Search for the cell housing the specified text and yield its [X, Y] center coordinate. 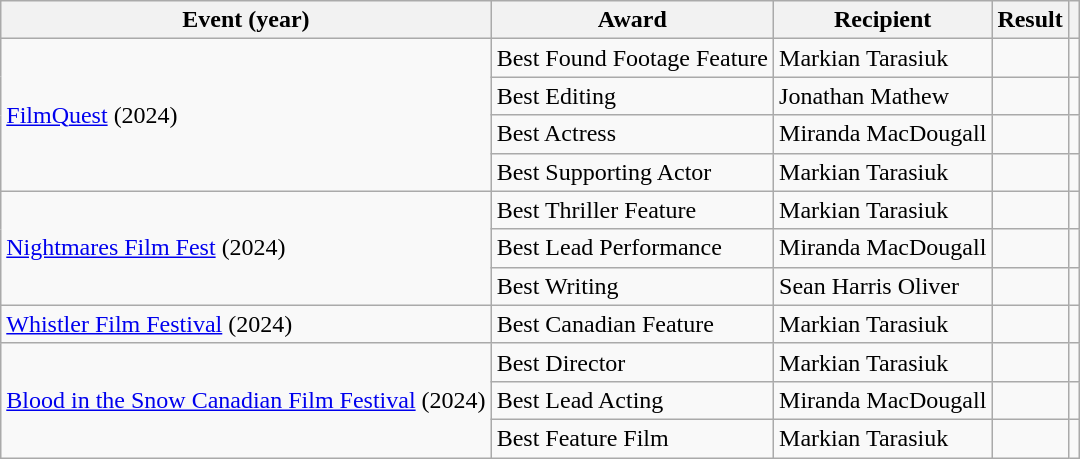
Best Writing [632, 286]
Whistler Film Festival (2024) [246, 324]
FilmQuest (2024) [246, 115]
Sean Harris Oliver [883, 286]
Award [632, 20]
Jonathan Mathew [883, 96]
Best Thriller Feature [632, 210]
Best Actress [632, 134]
Best Found Footage Feature [632, 58]
Best Editing [632, 96]
Best Canadian Feature [632, 324]
Best Lead Acting [632, 400]
Best Lead Performance [632, 248]
Blood in the Snow Canadian Film Festival (2024) [246, 400]
Best Feature Film [632, 438]
Best Director [632, 362]
Nightmares Film Fest (2024) [246, 248]
Recipient [883, 20]
Best Supporting Actor [632, 172]
Event (year) [246, 20]
Result [1030, 20]
